Return the (X, Y) coordinate for the center point of the cell that contains the specified text.  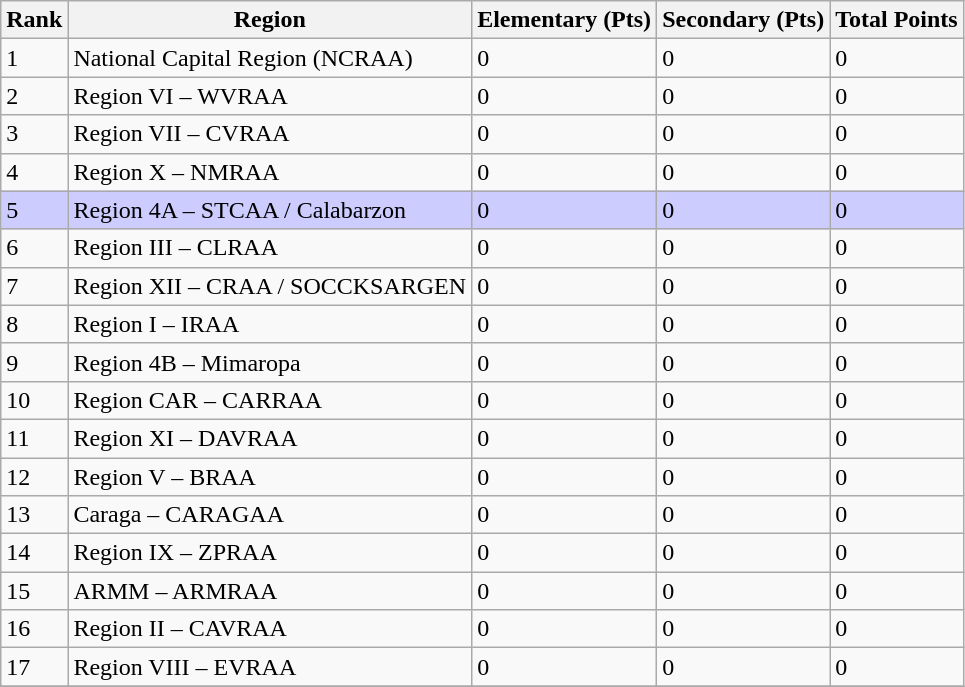
Region 4A – STCAA / Calabarzon (270, 210)
10 (34, 400)
12 (34, 477)
13 (34, 515)
16 (34, 629)
Caraga – CARAGAA (270, 515)
11 (34, 438)
Region V – BRAA (270, 477)
Region IX – ZPRAA (270, 553)
Total Points (897, 20)
Region VI – WVRAA (270, 96)
14 (34, 553)
1 (34, 58)
9 (34, 362)
6 (34, 248)
National Capital Region (NCRAA) (270, 58)
Region III – CLRAA (270, 248)
4 (34, 172)
Region (270, 20)
Elementary (Pts) (564, 20)
15 (34, 591)
Rank (34, 20)
Region XII – CRAA / SOCCKSARGEN (270, 286)
Region II – CAVRAA (270, 629)
Region 4B – Mimaropa (270, 362)
Region I – IRAA (270, 324)
Secondary (Pts) (744, 20)
Region XI – DAVRAA (270, 438)
ARMM – ARMRAA (270, 591)
8 (34, 324)
Region VII – CVRAA (270, 134)
Region X – NMRAA (270, 172)
17 (34, 667)
7 (34, 286)
5 (34, 210)
Region CAR – CARRAA (270, 400)
2 (34, 96)
Region VIII – EVRAA (270, 667)
3 (34, 134)
